Return (X, Y) of the center of cell containing provided text 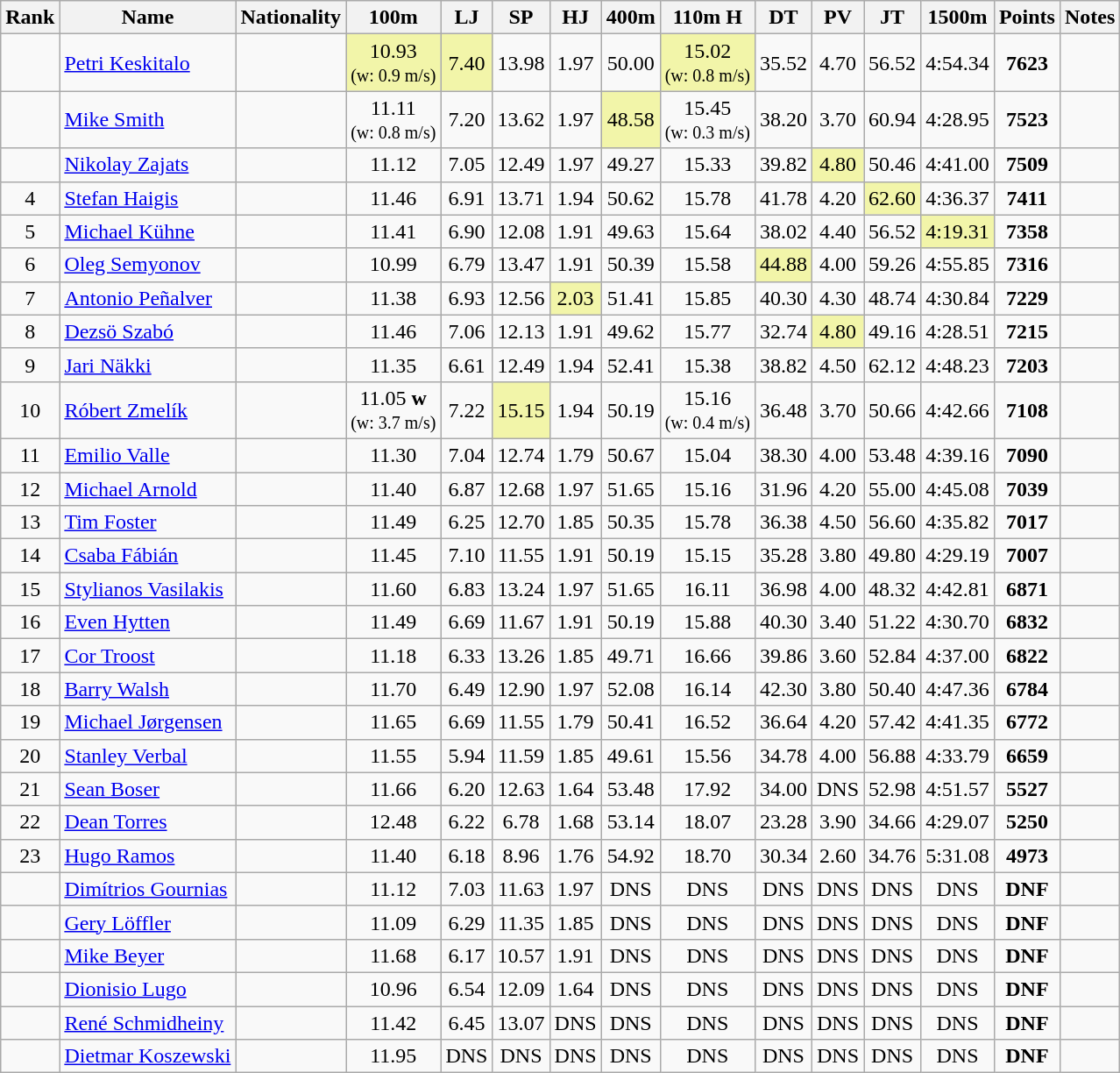
Dionisio Lugo (147, 989)
6.33 (466, 656)
7007 (1027, 556)
18 (30, 689)
10.93(w: 0.9 m/s) (393, 63)
Stefan Haigis (147, 198)
11.42 (393, 1023)
6.93 (466, 298)
100m (393, 18)
11.45 (393, 556)
50.41 (631, 722)
Mike Beyer (147, 956)
Michael Jørgensen (147, 722)
Dietmar Koszewski (147, 1056)
35.52 (783, 63)
54.92 (631, 856)
36.64 (783, 722)
11.63 (521, 889)
7229 (1027, 298)
31.96 (783, 488)
62.60 (892, 198)
11 (30, 455)
5.94 (466, 756)
4.70 (838, 63)
7039 (1027, 488)
12.63 (521, 789)
4:30.70 (958, 622)
7.05 (466, 165)
16.66 (707, 656)
Name (147, 18)
6.91 (466, 198)
15.56 (707, 756)
51.41 (631, 298)
René Schmidheiny (147, 1023)
34.66 (892, 822)
11.09 (393, 922)
13.07 (521, 1023)
5 (30, 231)
41.78 (783, 198)
36.38 (783, 522)
10.99 (393, 265)
11.60 (393, 589)
6.20 (466, 789)
Notes (1089, 18)
7411 (1027, 198)
15 (30, 589)
52.84 (892, 656)
11.68 (393, 956)
51.22 (892, 622)
62.12 (892, 365)
4:29.07 (958, 822)
12.68 (521, 488)
15.77 (707, 331)
2.60 (838, 856)
4.40 (838, 231)
4:19.31 (958, 231)
15.45(w: 0.3 m/s) (707, 119)
6.29 (466, 922)
34.76 (892, 856)
1.68 (575, 822)
13.98 (521, 63)
Mike Smith (147, 119)
50.39 (631, 265)
12.90 (521, 689)
57.42 (892, 722)
14 (30, 556)
15.88 (707, 622)
39.82 (783, 165)
Dimítrios Gournias (147, 889)
15.85 (707, 298)
Antonio Peñalver (147, 298)
17.92 (707, 789)
59.26 (892, 265)
39.86 (783, 656)
6 (30, 265)
15.58 (707, 265)
Dean Torres (147, 822)
11.18 (393, 656)
11.66 (393, 789)
6.18 (466, 856)
4 (30, 198)
7.20 (466, 119)
6.17 (466, 956)
6822 (1027, 656)
4:30.84 (958, 298)
10 (30, 410)
36.48 (783, 410)
7316 (1027, 265)
6.90 (466, 231)
9 (30, 365)
4:48.23 (958, 365)
Nikolay Zajats (147, 165)
PV (838, 18)
50.35 (631, 522)
4:42.66 (958, 410)
Oleg Semyonov (147, 265)
12.70 (521, 522)
4:28.51 (958, 331)
21 (30, 789)
4:42.81 (958, 589)
7.06 (466, 331)
10.57 (521, 956)
49.62 (631, 331)
6784 (1027, 689)
7.40 (466, 63)
2.03 (575, 298)
7.04 (466, 455)
11.11(w: 0.8 m/s) (393, 119)
Stylianos Vasilakis (147, 589)
4:54.34 (958, 63)
6.25 (466, 522)
19 (30, 722)
5527 (1027, 789)
52.98 (892, 789)
11.59 (521, 756)
48.58 (631, 119)
50.66 (892, 410)
7.22 (466, 410)
42.30 (783, 689)
13.24 (521, 589)
6.83 (466, 589)
52.41 (631, 365)
12.13 (521, 331)
LJ (466, 18)
11.65 (393, 722)
38.30 (783, 455)
Csaba Fábián (147, 556)
3.60 (838, 656)
4:41.35 (958, 722)
Tim Foster (147, 522)
56.88 (892, 756)
5250 (1027, 822)
DT (783, 18)
8 (30, 331)
15.02(w: 0.8 m/s) (707, 63)
49.80 (892, 556)
110m H (707, 18)
3.90 (838, 822)
4:41.00 (958, 165)
13.71 (521, 198)
7 (30, 298)
13.47 (521, 265)
Michael Kühne (147, 231)
50.46 (892, 165)
Even Hytten (147, 622)
44.88 (783, 265)
Rank (30, 18)
18.07 (707, 822)
38.20 (783, 119)
38.82 (783, 365)
Barry Walsh (147, 689)
HJ (575, 18)
4973 (1027, 856)
12.08 (521, 231)
50.40 (892, 689)
7358 (1027, 231)
13 (30, 522)
4:47.36 (958, 689)
23 (30, 856)
16.14 (707, 689)
Sean Boser (147, 789)
6.54 (466, 989)
4:51.57 (958, 789)
4:29.19 (958, 556)
7.03 (466, 889)
52.08 (631, 689)
35.28 (783, 556)
7509 (1027, 165)
7203 (1027, 365)
400m (631, 18)
JT (892, 18)
30.34 (783, 856)
Petri Keskitalo (147, 63)
11.30 (393, 455)
Dezsö Szabó (147, 331)
6.79 (466, 265)
15.38 (707, 365)
48.32 (892, 589)
53.14 (631, 822)
49.71 (631, 656)
20 (30, 756)
7017 (1027, 522)
15.16 (707, 488)
49.61 (631, 756)
7090 (1027, 455)
12.48 (393, 822)
6832 (1027, 622)
12 (30, 488)
4:36.37 (958, 198)
50.62 (631, 198)
5:31.08 (958, 856)
4:39.16 (958, 455)
Cor Troost (147, 656)
4:35.82 (958, 522)
16.52 (707, 722)
38.02 (783, 231)
34.00 (783, 789)
6871 (1027, 589)
11.70 (393, 689)
Gery Löffler (147, 922)
10.96 (393, 989)
11.95 (393, 1056)
48.74 (892, 298)
Nationality (291, 18)
34.78 (783, 756)
55.00 (892, 488)
13.26 (521, 656)
15.64 (707, 231)
Róbert Zmelík (147, 410)
6772 (1027, 722)
15.04 (707, 455)
13.62 (521, 119)
Jari Näkki (147, 365)
56.60 (892, 522)
7523 (1027, 119)
23.28 (783, 822)
16 (30, 622)
11.41 (393, 231)
11.05 w(w: 3.7 m/s) (393, 410)
7215 (1027, 331)
17 (30, 656)
60.94 (892, 119)
6.49 (466, 689)
18.70 (707, 856)
49.27 (631, 165)
12.74 (521, 455)
1.76 (575, 856)
15.33 (707, 165)
12.56 (521, 298)
6.87 (466, 488)
15.16(w: 0.4 m/s) (707, 410)
Emilio Valle (147, 455)
8.96 (521, 856)
7.10 (466, 556)
49.63 (631, 231)
4:55.85 (958, 265)
Points (1027, 18)
Michael Arnold (147, 488)
4:28.95 (958, 119)
4:37.00 (958, 656)
11.38 (393, 298)
Stanley Verbal (147, 756)
6.61 (466, 365)
36.98 (783, 589)
12.09 (521, 989)
Hugo Ramos (147, 856)
4.30 (838, 298)
4:33.79 (958, 756)
49.16 (892, 331)
6659 (1027, 756)
11.67 (521, 622)
6.22 (466, 822)
7108 (1027, 410)
16.11 (707, 589)
22 (30, 822)
6.45 (466, 1023)
SP (521, 18)
32.74 (783, 331)
6.78 (521, 822)
4:45.08 (958, 488)
1500m (958, 18)
50.00 (631, 63)
7623 (1027, 63)
50.67 (631, 455)
3.40 (838, 622)
